Search for the cell housing the specified text and yield its (x, y) center coordinate. 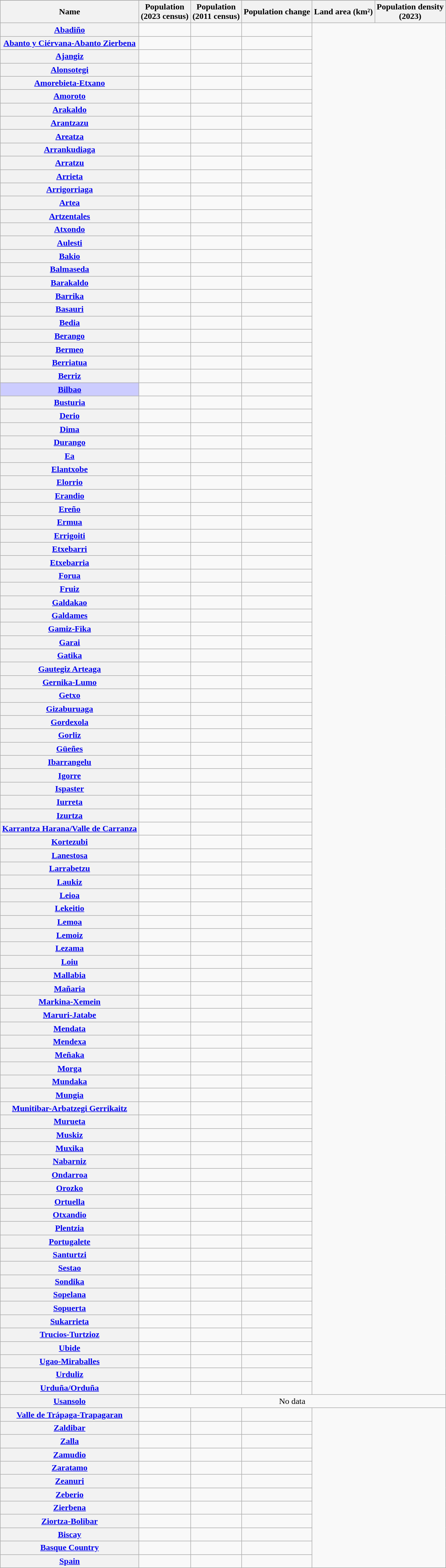
Berriz (70, 376)
Gatika (70, 656)
Dima (70, 429)
Zaratamo (70, 1468)
Sopuerta (70, 1308)
Population change (277, 12)
Zaldibar (70, 1428)
Areatza (70, 136)
Güeñes (70, 749)
Errigoiti (70, 536)
Mendata (70, 1028)
Ibarrangelu (70, 762)
Ortuella (70, 1201)
Arrieta (70, 176)
Zeanuri (70, 1481)
Arakaldo (70, 110)
Mendexa (70, 1042)
Busturia (70, 403)
Elorrio (70, 482)
Barakaldo (70, 283)
Galdames (70, 616)
Population density(2023) (410, 12)
Usansolo (70, 1401)
Mallabia (70, 975)
Bilbao (70, 389)
Arrigorriaga (70, 190)
Trucios-Turtzioz (70, 1335)
Sukarrieta (70, 1321)
Ziortza-Bolibar (70, 1521)
Garai (70, 642)
Ispaster (70, 789)
Land area (km²) (344, 12)
Berriatua (70, 362)
Larrabetzu (70, 869)
Ea (70, 456)
Galdakao (70, 602)
Berango (70, 336)
Loiu (70, 962)
Lanestosa (70, 855)
Meñaka (70, 1055)
Nabarniz (70, 1161)
Spain (70, 1561)
Gordexola (70, 722)
Portugalete (70, 1242)
Muskiz (70, 1135)
Sondika (70, 1281)
Laukiz (70, 882)
Elantxobe (70, 469)
Bermeo (70, 349)
Aulesti (70, 243)
Population(2023 census) (165, 12)
Gernika-Lumo (70, 682)
Zierbena (70, 1508)
Atxondo (70, 229)
Iurreta (70, 802)
Mundaka (70, 1082)
Izurtza (70, 815)
Ugao-Miraballes (70, 1361)
Name (70, 12)
Barrika (70, 296)
Markina-Xemein (70, 1002)
Balmaseda (70, 269)
Santurtzi (70, 1255)
Karrantza Harana/Valle de Carranza (70, 829)
Zalla (70, 1441)
Sopelana (70, 1295)
Arratzu (70, 163)
Basque Country (70, 1548)
Munitibar-Arbatzegi Gerrikaitz (70, 1108)
Biscay (70, 1534)
Ondarroa (70, 1175)
Lemoa (70, 922)
Leioa (70, 895)
Artzentales (70, 216)
Amorebieta-Etxano (70, 83)
Etxebarri (70, 549)
Maruri-Jatabe (70, 1015)
Sestao (70, 1268)
Gamiz-Fika (70, 629)
Lemoiz (70, 935)
Artea (70, 203)
Fruiz (70, 589)
Population(2011 census) (216, 12)
Erandio (70, 496)
Arrankudiaga (70, 149)
No data (292, 1401)
Lezama (70, 948)
Gautegiz Arteaga (70, 669)
Kortezubi (70, 842)
Gorliz (70, 735)
Ereño (70, 509)
Ubide (70, 1348)
Otxandio (70, 1215)
Mungia (70, 1095)
Urduña/Orduña (70, 1388)
Gizaburuaga (70, 709)
Igorre (70, 775)
Basauri (70, 309)
Bakio (70, 256)
Ermua (70, 522)
Orozko (70, 1188)
Abanto y Ciérvana-Abanto Zierbena (70, 43)
Plentzia (70, 1228)
Morga (70, 1068)
Lekeitio (70, 909)
Arantzazu (70, 123)
Zeberio (70, 1495)
Getxo (70, 695)
Etxebarria (70, 562)
Valle de Trápaga-Trapagaran (70, 1414)
Alonsotegi (70, 70)
Derio (70, 416)
Urduliz (70, 1375)
Abadiño (70, 30)
Murueta (70, 1122)
Amoroto (70, 96)
Durango (70, 443)
Mañaria (70, 988)
Forua (70, 575)
Muxika (70, 1148)
Zamudio (70, 1454)
Ajangiz (70, 56)
Bedia (70, 323)
